Return (x, y) of the center of cell containing provided text 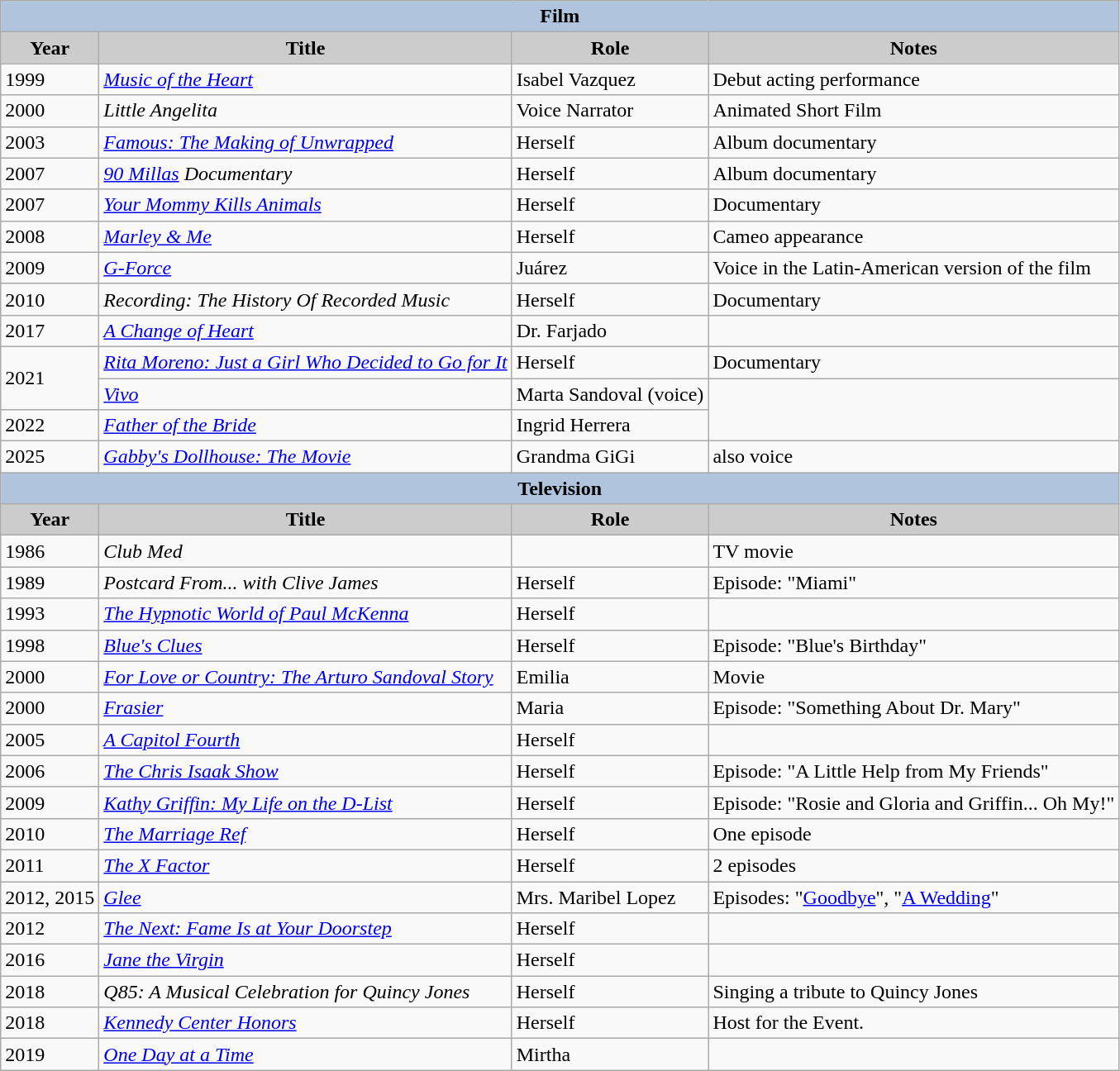
The Marriage Ref (306, 834)
Blue's Clues (306, 645)
Debut acting performance (914, 79)
Dr. Farjado (610, 331)
Movie (914, 677)
Isabel Vazquez (610, 79)
2022 (50, 426)
90 Millas Documentary (306, 174)
Marley & Me (306, 236)
Film (560, 17)
Episode: "Something About Dr. Mary" (914, 708)
Jane the Virgin (306, 960)
Singing a tribute to Quincy Jones (914, 992)
The Hypnotic World of Paul McKenna (306, 614)
Gabby's Dollhouse: The Movie (306, 457)
Famous: The Making of Unwrapped (306, 142)
Episode: "Miami" (914, 583)
1999 (50, 79)
Frasier (306, 708)
Kathy Griffin: My Life on the D-List (306, 802)
2012, 2015 (50, 897)
Mrs. Maribel Lopez (610, 897)
Ingrid Herrera (610, 426)
Glee (306, 897)
2006 (50, 771)
Kennedy Center Honors (306, 1023)
A Change of Heart (306, 331)
For Love or Country: The Arturo Sandoval Story (306, 677)
Maria (610, 708)
TV movie (914, 551)
Recording: The History Of Recorded Music (306, 299)
Cameo appearance (914, 236)
Music of the Heart (306, 79)
Father of the Bride (306, 426)
Voice Narrator (610, 111)
Episode: "Rosie and Gloria and Griffin... Oh My!" (914, 802)
also voice (914, 457)
2021 (50, 378)
Host for the Event. (914, 1023)
A Capitol Fourth (306, 740)
The Next: Fame Is at Your Doorstep (306, 929)
1986 (50, 551)
1989 (50, 583)
2005 (50, 740)
Little Angelita (306, 111)
2025 (50, 457)
Postcard From... with Clive James (306, 583)
Episode: "A Little Help from My Friends" (914, 771)
Vivo (306, 394)
2 episodes (914, 865)
2003 (50, 142)
2008 (50, 236)
Rita Moreno: Just a Girl Who Decided to Go for It (306, 362)
The X Factor (306, 865)
2011 (50, 865)
Club Med (306, 551)
Grandma GiGi (610, 457)
Voice in the Latin-American version of the film (914, 268)
Episodes: "Goodbye", "A Wedding" (914, 897)
Juárez (610, 268)
One episode (914, 834)
2016 (50, 960)
One Day at a Time (306, 1054)
G-Force (306, 268)
Television (560, 488)
Marta Sandoval (voice) (610, 394)
Emilia (610, 677)
2012 (50, 929)
2017 (50, 331)
2019 (50, 1054)
1993 (50, 614)
Mirtha (610, 1054)
1998 (50, 645)
The Chris Isaak Show (306, 771)
Q85: A Musical Celebration for Quincy Jones (306, 992)
Episode: "Blue's Birthday" (914, 645)
Animated Short Film (914, 111)
Your Mommy Kills Animals (306, 205)
